Scan for the cell matching the given text and deliver its [x, y] coordinate at center. 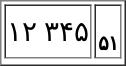
۱۲ ۳۴۵ [48, 31]
۵۱ [108, 31]
